Capture the cell that displays the provided text and extract its (x, y) central coordinate. 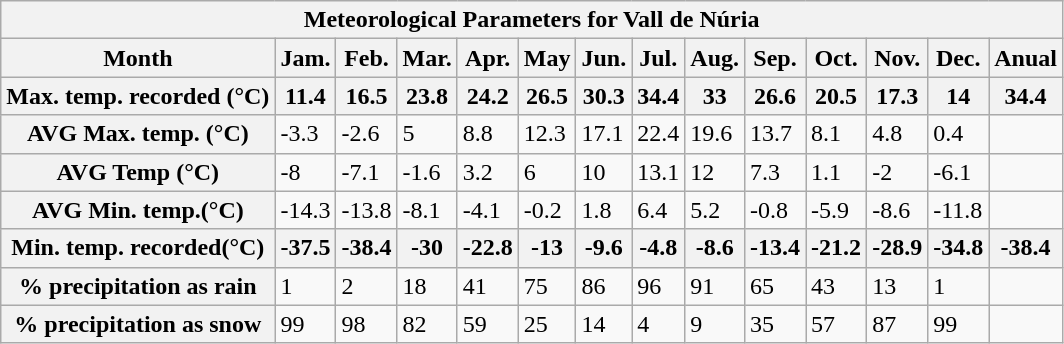
Jul. (658, 58)
-5.9 (836, 210)
8.8 (488, 134)
9 (715, 324)
25 (547, 324)
Jun. (604, 58)
43 (836, 286)
Anual (1026, 58)
-8 (306, 172)
-9.6 (604, 248)
Apr. (488, 58)
6.4 (658, 210)
-2.6 (366, 134)
% precipitation as snow (138, 324)
-0.2 (547, 210)
13 (898, 286)
May (547, 58)
Meteorological Parameters for Vall de Núria (532, 20)
13.7 (776, 134)
20.5 (836, 96)
-6.1 (958, 172)
Min. temp. recorded(°C) (138, 248)
-13.4 (776, 248)
-4.8 (658, 248)
Month (138, 58)
-7.1 (366, 172)
2 (366, 286)
82 (427, 324)
96 (658, 286)
-0.8 (776, 210)
35 (776, 324)
41 (488, 286)
91 (715, 286)
10 (604, 172)
18 (427, 286)
Nov. (898, 58)
6 (547, 172)
-13.8 (366, 210)
-4.1 (488, 210)
86 (604, 286)
65 (776, 286)
30.3 (604, 96)
AVG Max. temp. (°C) (138, 134)
17.1 (604, 134)
13.1 (658, 172)
26.5 (547, 96)
AVG Min. temp.(°C) (138, 210)
16.5 (366, 96)
Aug. (715, 58)
8.1 (836, 134)
-3.3 (306, 134)
4 (658, 324)
-8.1 (427, 210)
1.8 (604, 210)
22.4 (658, 134)
Oct. (836, 58)
-14.3 (306, 210)
-34.8 (958, 248)
-1.6 (427, 172)
19.6 (715, 134)
Feb. (366, 58)
-22.8 (488, 248)
Sep. (776, 58)
5.2 (715, 210)
23.8 (427, 96)
24.2 (488, 96)
-21.2 (836, 248)
59 (488, 324)
5 (427, 134)
-28.9 (898, 248)
Max. temp. recorded (°C) (138, 96)
AVG Temp (°C) (138, 172)
98 (366, 324)
87 (898, 324)
-13 (547, 248)
26.6 (776, 96)
Mar. (427, 58)
7.3 (776, 172)
1.1 (836, 172)
57 (836, 324)
3.2 (488, 172)
12 (715, 172)
4.8 (898, 134)
Jam. (306, 58)
33 (715, 96)
-11.8 (958, 210)
-37.5 (306, 248)
12.3 (547, 134)
% precipitation as rain (138, 286)
-30 (427, 248)
Dec. (958, 58)
11.4 (306, 96)
75 (547, 286)
-2 (898, 172)
0.4 (958, 134)
17.3 (898, 96)
